Scan for the cell matching the given text and deliver its (X, Y) coordinate at center. 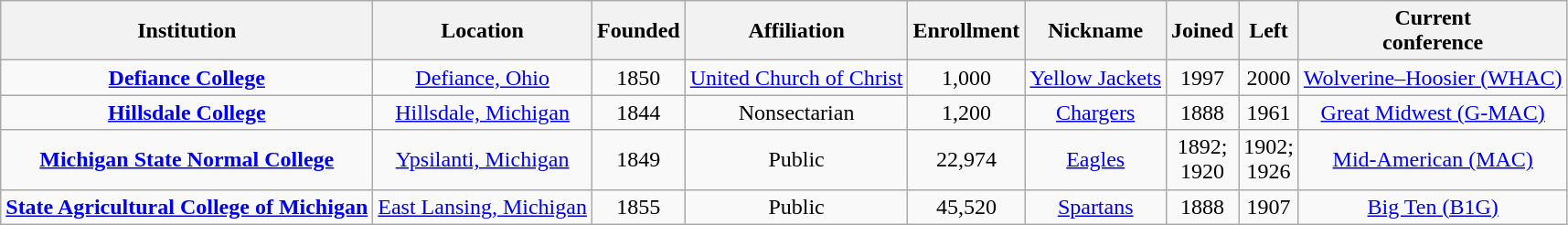
State Agricultural College of Michigan (187, 207)
1,200 (966, 112)
Nonsectarian (796, 112)
Enrollment (966, 31)
United Church of Christ (796, 78)
East Lansing, Michigan (483, 207)
Ypsilanti, Michigan (483, 159)
Wolverine–Hoosier (WHAC) (1433, 78)
Joined (1203, 31)
1849 (638, 159)
45,520 (966, 207)
1850 (638, 78)
Chargers (1095, 112)
Hillsdale College (187, 112)
22,974 (966, 159)
Left (1269, 31)
Yellow Jackets (1095, 78)
1907 (1269, 207)
Institution (187, 31)
Mid-American (MAC) (1433, 159)
Location (483, 31)
Big Ten (B1G) (1433, 207)
1997 (1203, 78)
Currentconference (1433, 31)
Michigan State Normal College (187, 159)
Defiance, Ohio (483, 78)
Hillsdale, Michigan (483, 112)
Nickname (1095, 31)
Founded (638, 31)
1902;1926 (1269, 159)
Affiliation (796, 31)
2000 (1269, 78)
Great Midwest (G-MAC) (1433, 112)
1855 (638, 207)
Defiance College (187, 78)
1892;1920 (1203, 159)
1,000 (966, 78)
Spartans (1095, 207)
Eagles (1095, 159)
1961 (1269, 112)
1844 (638, 112)
